Scan for the cell matching the given text and deliver its [x, y] coordinate at center. 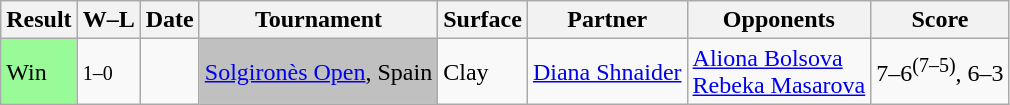
Surface [483, 20]
Clay [483, 72]
Date [170, 20]
Opponents [779, 20]
Aliona Bolsova Rebeka Masarova [779, 72]
Partner [607, 20]
7–6(7–5), 6–3 [940, 72]
1–0 [108, 72]
Result [39, 20]
Solgironès Open, Spain [318, 72]
Win [39, 72]
Diana Shnaider [607, 72]
W–L [108, 20]
Score [940, 20]
Tournament [318, 20]
